Search for the cell housing the specified text and yield its [X, Y] center coordinate. 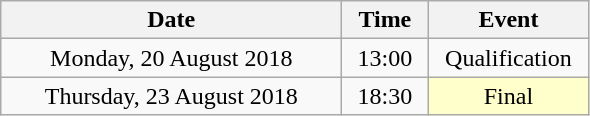
18:30 [385, 96]
Date [172, 20]
Qualification [508, 58]
13:00 [385, 58]
Thursday, 23 August 2018 [172, 96]
Monday, 20 August 2018 [172, 58]
Event [508, 20]
Time [385, 20]
Final [508, 96]
